Extract the (x, y) coordinate from the center of the cell holding the provided text.  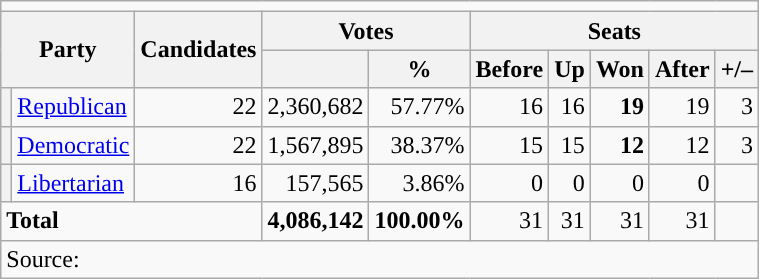
Source: (380, 259)
100.00% (420, 221)
157,565 (316, 183)
2,360,682 (316, 107)
% (420, 69)
3.86% (420, 183)
Candidates (198, 50)
Before (510, 69)
57.77% (420, 107)
Libertarian (74, 183)
4,086,142 (316, 221)
Votes (366, 31)
38.37% (420, 145)
Seats (614, 31)
Total (132, 221)
Won (620, 69)
Republican (74, 107)
Up (570, 69)
Party (68, 50)
+/– (736, 69)
1,567,895 (316, 145)
After (682, 69)
Democratic (74, 145)
